Scan for the cell matching the given text and deliver its [X, Y] coordinate at center. 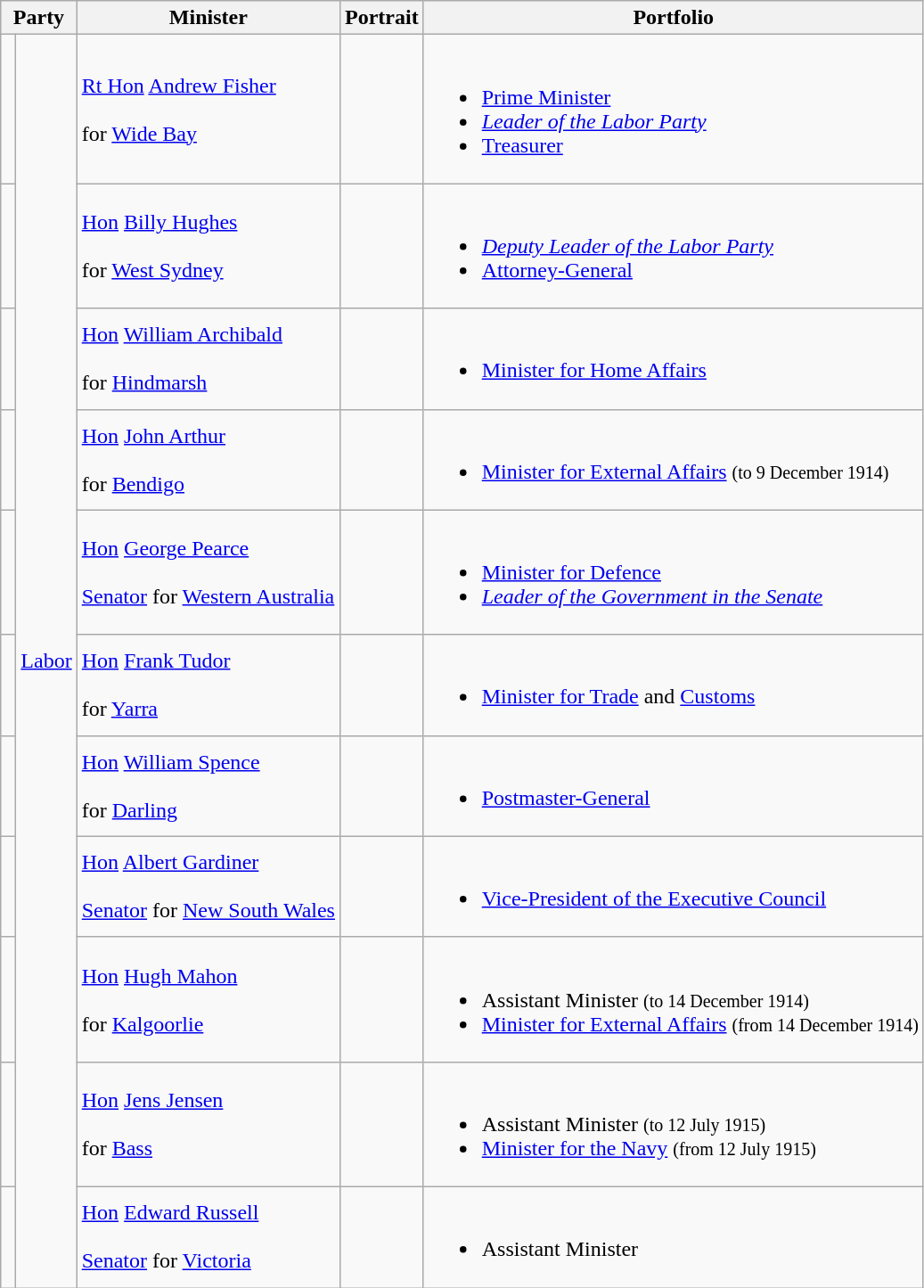
Hon Frank Tudor for Yarra [209, 685]
Hon William Archibald for Hindmarsh [209, 358]
Hon Jens Jensen for Bass [209, 1124]
Hon George Pearce Senator for Western Australia [209, 572]
Party [39, 18]
Minister for DefenceLeader of the Government in the Senate [674, 572]
Minister for Trade and Customs [674, 685]
Hon Edward Russell Senator for Victoria [209, 1237]
Portfolio [674, 18]
Assistant Minister (to 12 July 1915)Minister for the Navy (from 12 July 1915) [674, 1124]
Minister [209, 18]
Hon Hugh Mahon for Kalgoorlie [209, 999]
Portrait [381, 18]
Hon Albert Gardiner Senator for New South Wales [209, 886]
Hon John Arthur for Bendigo [209, 460]
Vice-President of the Executive Council [674, 886]
Minister for External Affairs (to 9 December 1914) [674, 460]
Labor [46, 661]
Postmaster-General [674, 786]
Hon William Spence for Darling [209, 786]
Minister for Home Affairs [674, 358]
Rt Hon Andrew Fisher for Wide Bay [209, 109]
Hon Billy Hughes for West Sydney [209, 246]
Prime MinisterLeader of the Labor PartyTreasurer [674, 109]
Deputy Leader of the Labor PartyAttorney-General [674, 246]
Assistant Minister [674, 1237]
Assistant Minister (to 14 December 1914)Minister for External Affairs (from 14 December 1914) [674, 999]
